Return (x, y) of the center of cell containing provided text 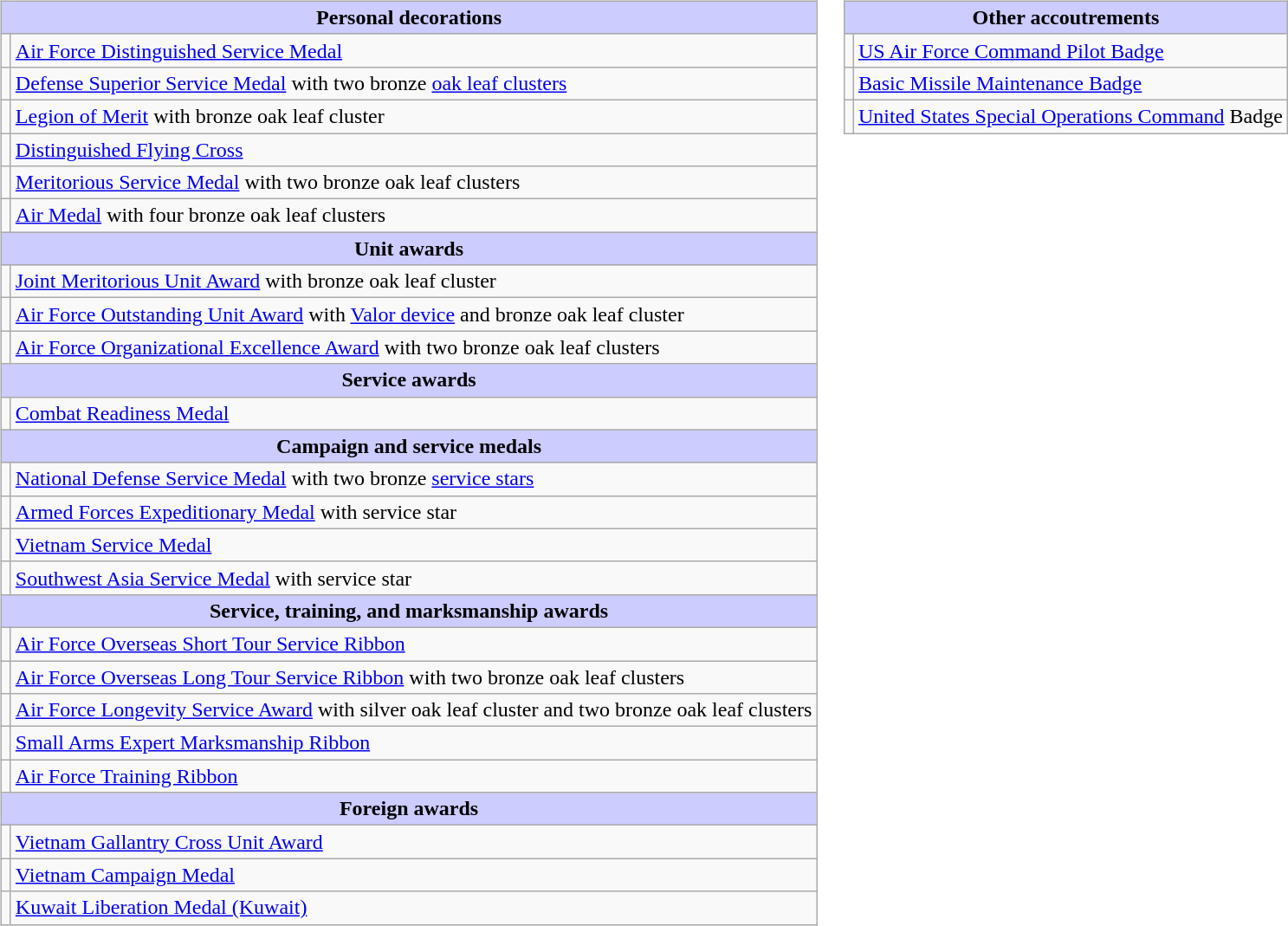
Meritorious Service Medal with two bronze oak leaf clusters (414, 183)
Joint Meritorious Unit Award with bronze oak leaf cluster (414, 282)
Armed Forces Expeditionary Medal with service star (414, 512)
Campaign and service medals (409, 446)
Air Force Longevity Service Award with silver oak leaf cluster and two bronze oak leaf clusters (414, 710)
Small Arms Expert Marksmanship Ribbon (414, 743)
Service, training, and marksmanship awards (409, 611)
Combat Readiness Medal (414, 413)
Foreign awards (409, 809)
Personal decorations (409, 17)
Vietnam Service Medal (414, 545)
Legion of Merit with bronze oak leaf cluster (414, 116)
Defense Superior Service Medal with two bronze oak leaf clusters (414, 83)
Other accoutrements (1065, 17)
US Air Force Command Pilot Badge (1071, 50)
Air Force Overseas Short Tour Service Ribbon (414, 644)
Vietnam Campaign Medal (414, 875)
Air Force Distinguished Service Medal (414, 50)
Vietnam Gallantry Cross Unit Award (414, 842)
Distinguished Flying Cross (414, 150)
Air Force Overseas Long Tour Service Ribbon with two bronze oak leaf clusters (414, 677)
Air Force Outstanding Unit Award with Valor device and bronze oak leaf cluster (414, 314)
Service awards (409, 380)
Kuwait Liberation Medal (Kuwait) (414, 908)
Basic Missile Maintenance Badge (1071, 83)
Air Medal with four bronze oak leaf clusters (414, 216)
Air Force Organizational Excellence Award with two bronze oak leaf clusters (414, 347)
Southwest Asia Service Medal with service star (414, 578)
United States Special Operations Command Badge (1071, 116)
National Defense Service Medal with two bronze service stars (414, 479)
Unit awards (409, 249)
Air Force Training Ribbon (414, 776)
